Search for the cell housing the specified text and yield its (x, y) center coordinate. 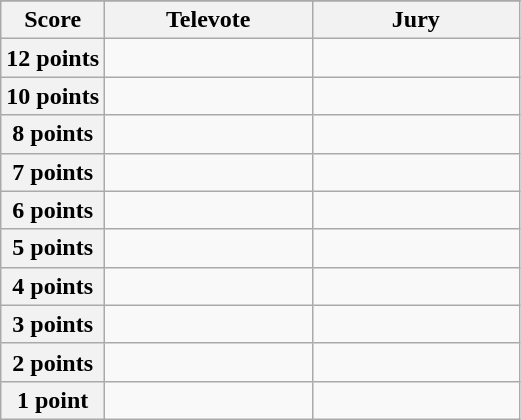
Jury (416, 20)
7 points (53, 172)
2 points (53, 362)
10 points (53, 96)
3 points (53, 324)
6 points (53, 210)
8 points (53, 134)
4 points (53, 286)
Score (53, 20)
5 points (53, 248)
12 points (53, 58)
1 point (53, 400)
Televote (209, 20)
